Pinpoint the cell where the given text exists, returning its (X, Y) midpoint coordinate. 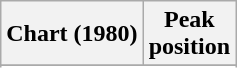
Chart (1980) (72, 34)
Peakposition (189, 34)
